Output the [X, Y] coordinate of the center of the cell containing the given text.  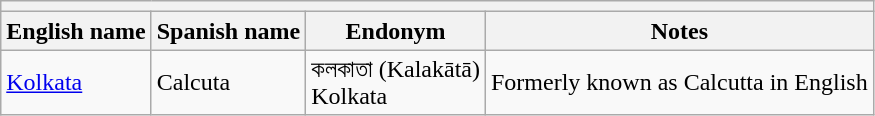
Kolkata [76, 82]
Notes [679, 31]
English name [76, 31]
কলকাতা (Kalakātā)Kolkata [396, 82]
Endonym [396, 31]
Spanish name [228, 31]
Formerly known as Calcutta in English [679, 82]
Calcuta [228, 82]
